Determine the (x, y) coordinate at the center of the cell enclosing the given text.  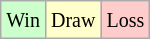
Loss (126, 20)
Draw (72, 20)
Win (24, 20)
